Return (x, y) of the center of cell containing provided text 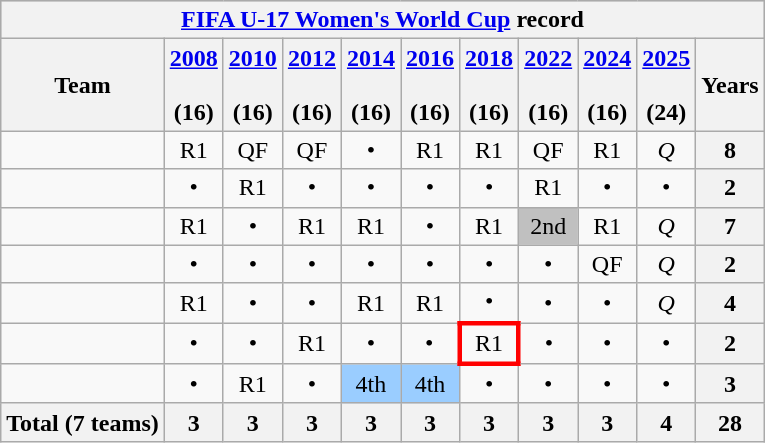
2016(16) (430, 85)
2025(24) (666, 85)
7 (730, 226)
2010(16) (252, 85)
Team (83, 85)
2024(16) (608, 85)
8 (730, 150)
2018(16) (490, 85)
2008(16) (194, 85)
Years (730, 85)
2014(16) (370, 85)
Total (7 teams) (83, 422)
2nd (548, 226)
2022(16) (548, 85)
28 (730, 422)
FIFA U-17 Women's World Cup record (382, 20)
2012(16) (312, 85)
